Return (x, y) of the center of cell containing provided text 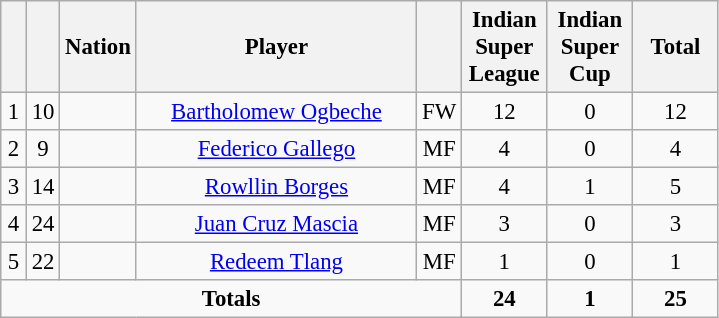
2 (14, 149)
Totals (232, 299)
Redeem Tlang (276, 262)
9 (42, 149)
Bartholomew Ogbeche (276, 112)
Juan Cruz Mascia (276, 224)
Rowllin Borges (276, 187)
Indian Super League (505, 47)
25 (676, 299)
10 (42, 112)
Federico Gallego (276, 149)
Nation (98, 47)
22 (42, 262)
Player (276, 47)
14 (42, 187)
Total (676, 47)
Indian Super Cup (590, 47)
FW (440, 112)
